Extract the (x, y) coordinate from the center of the cell holding the provided text.  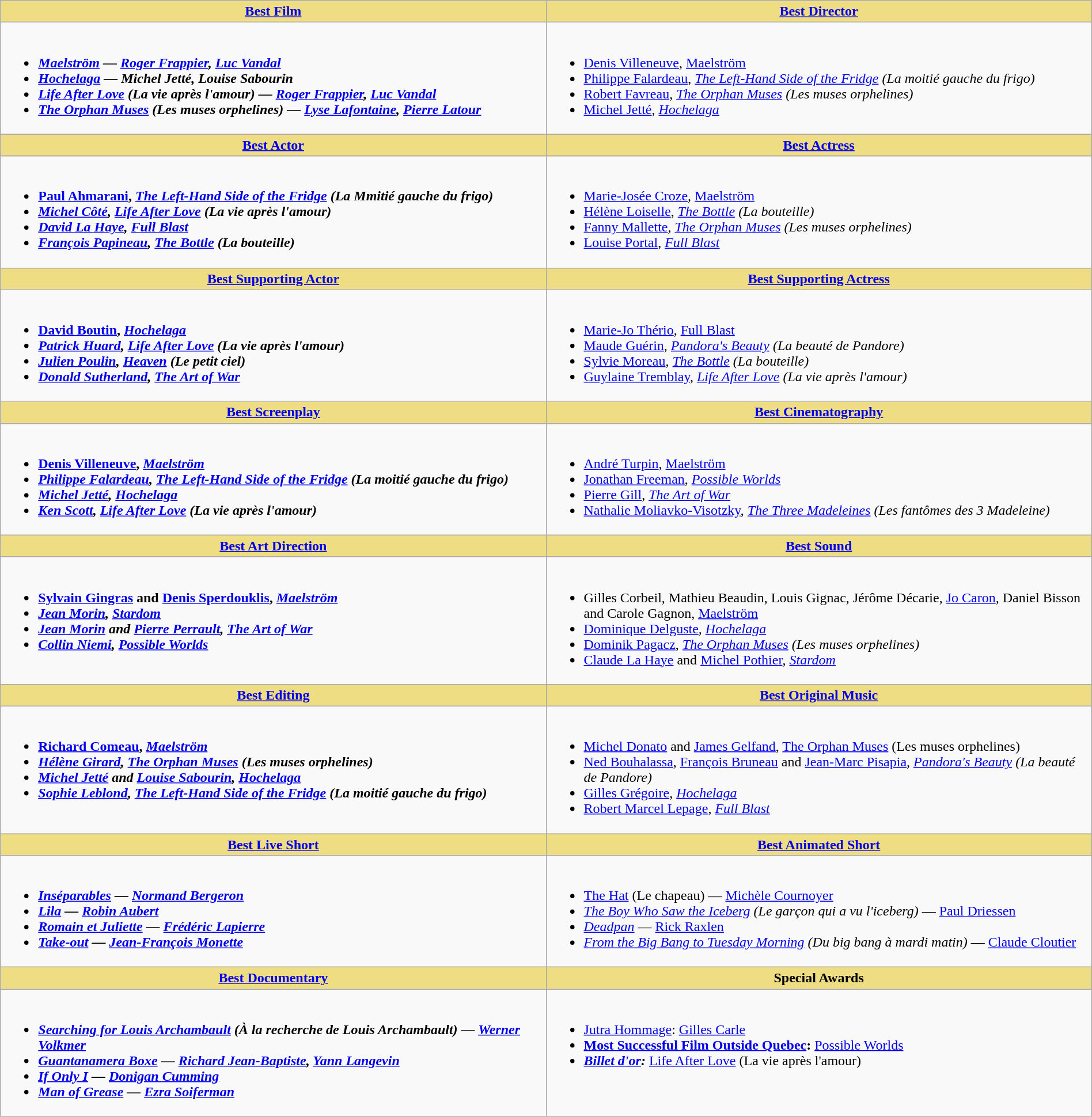
Best Documentary (273, 978)
Best Editing (273, 695)
Best Director (819, 12)
Best Sound (819, 546)
Special Awards (819, 978)
Best Screenplay (273, 412)
Best Animated Short (819, 845)
Best Film (273, 12)
Best Actress (819, 145)
Inséparables — Normand BergeronLila — Robin AubertRomain et Juliette — Frédéric LapierreTake-out — Jean-François Monette (273, 911)
Best Supporting Actor (273, 279)
Best Live Short (273, 845)
David Boutin, HochelagaPatrick Huard, Life After Love (La vie après l'amour)Julien Poulin, Heaven (Le petit ciel)Donald Sutherland, The Art of War (273, 345)
Best Original Music (819, 695)
Best Art Direction (273, 546)
Best Cinematography (819, 412)
Sylvain Gingras and Denis Sperdouklis, MaelströmJean Morin, StardomJean Morin and Pierre Perrault, The Art of WarCollin Niemi, Possible Worlds (273, 621)
Jutra Hommage: Gilles CarleMost Successful Film Outside Quebec: Possible WorldsBillet d'or: Life After Love (La vie après l'amour) (819, 1053)
Best Supporting Actress (819, 279)
Best Actor (273, 145)
